Provide the [x, y] coordinate of the cell's center where the given text is located.  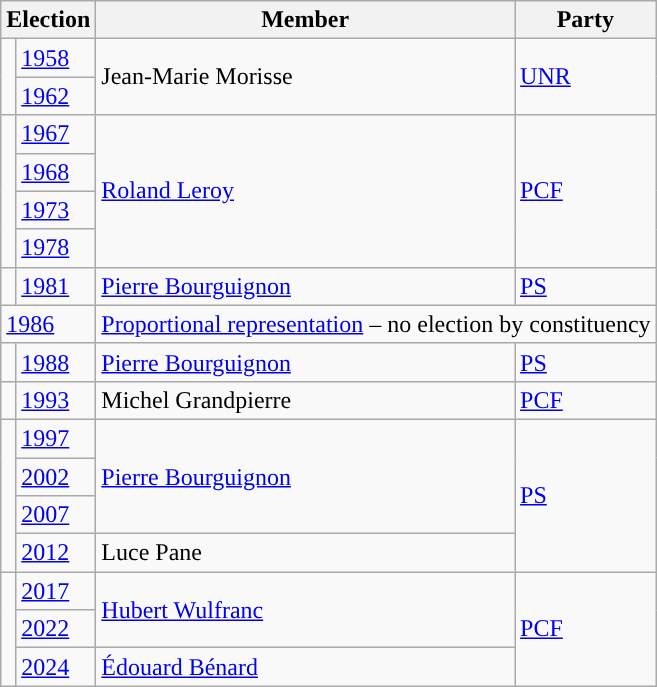
Luce Pane [306, 553]
2017 [56, 591]
1981 [56, 286]
1973 [56, 210]
Édouard Bénard [306, 667]
1967 [56, 134]
1962 [56, 96]
Member [306, 20]
Proportional representation – no election by constituency [376, 324]
UNR [586, 77]
1958 [56, 58]
1997 [56, 438]
1968 [56, 172]
Roland Leroy [306, 191]
Election [48, 20]
Hubert Wulfranc [306, 610]
2007 [56, 515]
2002 [56, 477]
1978 [56, 248]
Party [586, 20]
1993 [56, 400]
1988 [56, 362]
2012 [56, 553]
1986 [48, 324]
2022 [56, 629]
Michel Grandpierre [306, 400]
Jean-Marie Morisse [306, 77]
2024 [56, 667]
